Detect which cell encompasses the target text, then output its (x, y) center coordinate. 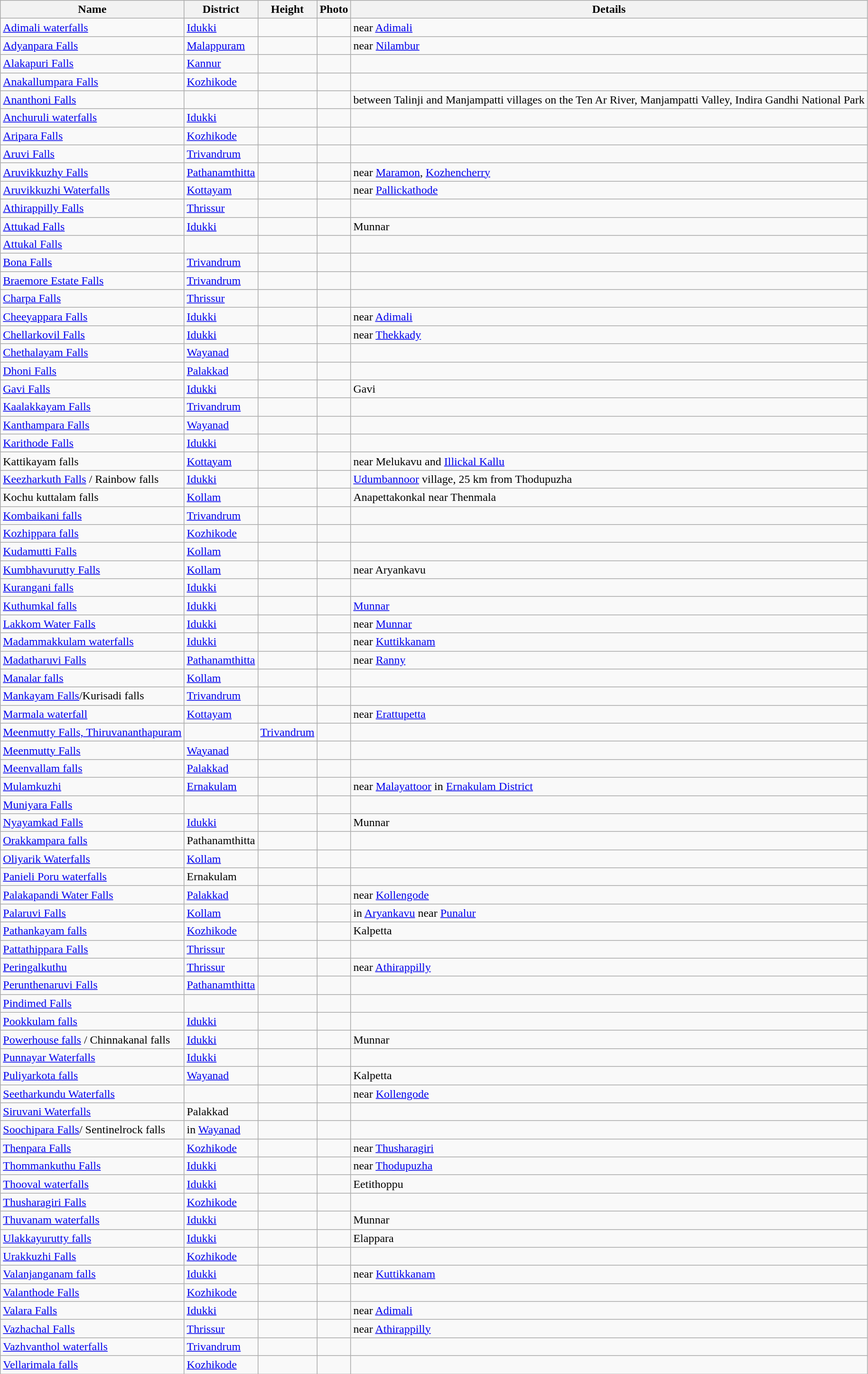
Vellarimala falls (92, 1365)
Aruvikkuzhi Waterfalls (92, 190)
Meenvallam falls (92, 768)
Muniyara Falls (92, 805)
Perunthenaruvi Falls (92, 985)
Puliyarkota falls (92, 1075)
Punnayar Waterfalls (92, 1057)
Alakapuri Falls (92, 64)
Gavi Falls (92, 389)
Aruvi Falls (92, 154)
Oliyarik Waterfalls (92, 859)
Meenmutty Falls (92, 750)
Valara Falls (92, 1310)
near Malayattoor in Ernakulam District (609, 786)
near Melukavu and Illickal Kallu (609, 461)
Vazhvanthol waterfalls (92, 1346)
near Munnar (609, 624)
in Aryankavu near Punalur (609, 913)
Adimali waterfalls (92, 28)
Adyanpara Falls (92, 46)
Vazhachal Falls (92, 1328)
Kombaikani falls (92, 515)
Ulakkayurutty falls (92, 1238)
Karithode Falls (92, 443)
Udumbannoor village, 25 km from Thodupuzha (609, 479)
Braemore Estate Falls (92, 281)
Manalar falls (92, 678)
Charpa Falls (92, 299)
near Erattupetta (609, 714)
Meenmutty Falls, Thiruvananthapuram (92, 732)
near Thusharagiri (609, 1148)
Attukad Falls (92, 226)
Kuthumkal falls (92, 606)
Height (288, 9)
Bona Falls (92, 263)
Thuvanam waterfalls (92, 1220)
Gavi (609, 389)
in Wayanad (221, 1130)
Thooval waterfalls (92, 1184)
Elappara (609, 1238)
Urakkuzhi Falls (92, 1256)
Aruvikkuzhy Falls (92, 172)
Mankayam Falls/Kurisadi falls (92, 696)
Anchuruli waterfalls (92, 118)
Aripara Falls (92, 136)
Kurangani falls (92, 588)
Eetithoppu (609, 1184)
Valanjanganam falls (92, 1274)
Kaalakkayam Falls (92, 407)
Attukal Falls (92, 245)
near Maramon, Kozhencherry (609, 172)
Chellarkovil Falls (92, 335)
Athirappilly Falls (92, 208)
Anapettakonkal near Thenmala (609, 497)
between Talinji and Manjampatti villages on the Ten Ar River, Manjampatti Valley, Indira Gandhi National Park (609, 100)
Pindimed Falls (92, 1003)
Ananthoni Falls (92, 100)
Soochipara Falls/ Sentinelrock falls (92, 1130)
Panieli Poru waterfalls (92, 877)
Peringalkuthu (92, 967)
Thenpara Falls (92, 1148)
Thommankuthu Falls (92, 1166)
Kudamutti Falls (92, 552)
near Nilambur (609, 46)
Kattikayam falls (92, 461)
Kanthampara Falls (92, 425)
Cheeyappara Falls (92, 317)
Lakkom Water Falls (92, 624)
near Pallickathode (609, 190)
Pathankayam falls (92, 931)
Valanthode Falls (92, 1292)
Siruvani Waterfalls (92, 1112)
Powerhouse falls / Chinnakanal falls (92, 1039)
Kozhippara falls (92, 534)
Palaruvi Falls (92, 913)
Nyayamkad Falls (92, 823)
District (221, 9)
Keezharkuth Falls / Rainbow falls (92, 479)
Kumbhavurutty Falls (92, 570)
Pattathippara Falls (92, 949)
Madatharuvi Falls (92, 660)
Marmala waterfall (92, 714)
near Aryankavu (609, 570)
Details (609, 9)
Dhoni Falls (92, 371)
Thusharagiri Falls (92, 1202)
Anakallumpara Falls (92, 82)
Kochu kuttalam falls (92, 497)
Palakapandi Water Falls (92, 895)
Chethalayam Falls (92, 353)
Mulamkuzhi (92, 786)
near Thodupuzha (609, 1166)
Pookkulam falls (92, 1021)
Seetharkundu Waterfalls (92, 1093)
near Thekkady (609, 335)
Kannur (221, 64)
Name (92, 9)
Orakkampara falls (92, 841)
near Ranny (609, 660)
Madammakkulam waterfalls (92, 642)
Malappuram (221, 46)
Photo (334, 9)
